From the cell containing the given text, extract its center point as (X, Y) coordinate. 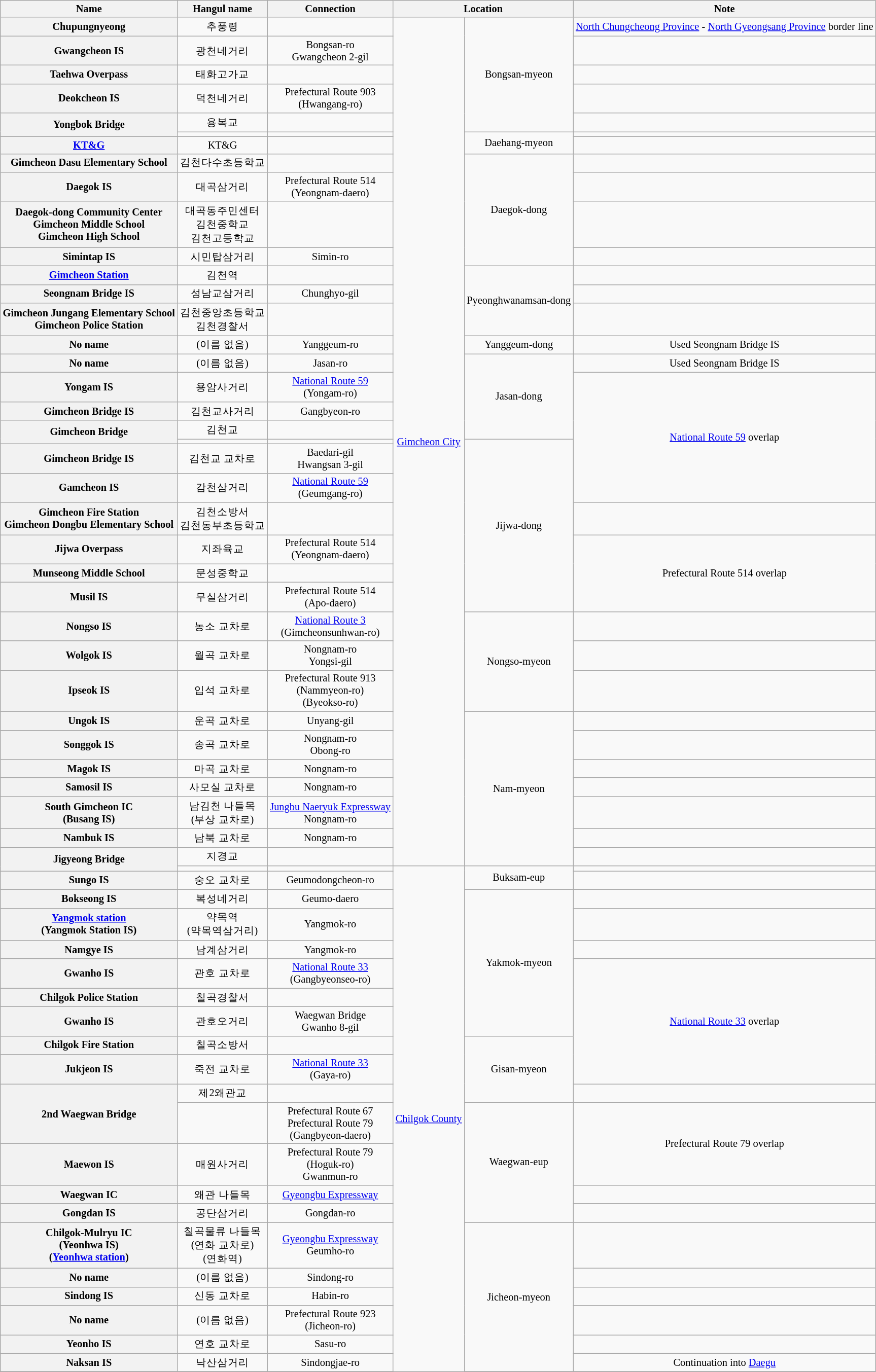
2nd Waegwan Bridge (89, 1113)
Prefectural Route 903(Hwangang-ro) (330, 98)
Yangmok station(Yangmok Station IS) (89, 924)
Gangbyeon-ro (330, 411)
Yeonho IS (89, 1344)
Jigyeong Bridge (89, 859)
Gimcheon City (429, 442)
Deokcheon IS (89, 98)
National Route 59(Yongam-ro) (330, 387)
Pyeonghwanamsan-dong (518, 300)
대곡동주민센터김천중학교김천고등학교 (223, 224)
Jicheon-myeon (518, 1297)
약목역(약목역삼거리) (223, 924)
Maewon IS (89, 1165)
Waegwan IC (89, 1195)
Seongnam Bridge IS (89, 294)
용복교 (223, 123)
숭오 교차로 (223, 880)
Ungok IS (89, 721)
Bokseong IS (89, 898)
김천역 (223, 275)
Chupungnyeong (89, 26)
김천교사거리 (223, 411)
왜관 나들목 (223, 1195)
Daegok IS (89, 187)
송곡 교차로 (223, 745)
Buksam-eup (518, 878)
Note (724, 9)
Geumo-daero (330, 898)
Gongdan IS (89, 1213)
Yakmok-myeon (518, 962)
Ipseok IS (89, 691)
감천삼거리 (223, 488)
Chilgok-Mulryu IC(Yeonhwa IS)(Yeonhwa station) (89, 1245)
Gimcheon Jungang Elementary SchoolGimcheon Police Station (89, 319)
대곡삼거리 (223, 187)
Sungo IS (89, 880)
South Gimcheon IC(Busang IS) (89, 813)
Chilgok County (429, 1119)
Chilgok Police Station (89, 998)
Nongso-myeon (518, 661)
문성중학교 (223, 573)
칠곡소방서 (223, 1045)
National Route 33 overlap (724, 1021)
Gisan-myeon (518, 1069)
매원사거리 (223, 1165)
National Route 59 overlap (724, 437)
관호오거리 (223, 1021)
Simintap IS (89, 257)
Geumodongcheon-ro (330, 880)
김천다수초등학교 (223, 163)
Continuation into Daegu (724, 1363)
공단삼거리 (223, 1213)
Connection (330, 9)
Taehwa Overpass (89, 74)
Prefectural Route 514(Apo-daero) (330, 597)
Daegok-dong (518, 210)
Gimcheon Station (89, 275)
마곡 교차로 (223, 769)
Gimcheon Bridge (89, 432)
Gimcheon Fire StationGimcheon Dongbu Elementary School (89, 518)
Gimcheon Dasu Elementary School (89, 163)
Location (483, 9)
Name (89, 9)
광천네거리 (223, 51)
Jasan-ro (330, 363)
National Route 3(Gimcheonsunhwan-ro) (330, 626)
Waegwan-eup (518, 1162)
Simin-ro (330, 257)
Nam-myeon (518, 789)
Jasan-dong (518, 396)
Prefectural Route 913(Nammyeon-ro)(Byeokso-ro) (330, 691)
National Route 33(Gaya-ro) (330, 1069)
Nongso IS (89, 626)
Chunghyo-gil (330, 294)
Sindongjae-ro (330, 1363)
Sasu-ro (330, 1344)
칠곡경찰서 (223, 998)
Sindong-ro (330, 1278)
Gwangcheon IS (89, 51)
덕천네거리 (223, 98)
Daegok-dong Community CenterGimcheon Middle SchoolGimcheon High School (89, 224)
Gyeongbu Expressway (330, 1195)
죽전 교차로 (223, 1069)
복성네거리 (223, 898)
Prefectural Route 67Prefectural Route 79(Gangbyeon-daero) (330, 1123)
사모실 교차로 (223, 787)
추풍령 (223, 26)
Gamcheon IS (89, 488)
Jijwa Overpass (89, 549)
시민탑삼거리 (223, 257)
Unyang-gil (330, 721)
Sindong IS (89, 1296)
Jungbu Naeryuk ExpresswayNongnam-ro (330, 813)
김천교 교차로 (223, 458)
Gyeongbu ExpresswayGeumho-ro (330, 1245)
무실삼거리 (223, 597)
지좌육교 (223, 549)
남김천 나들목(부상 교차로) (223, 813)
지경교 (223, 857)
월곡 교차로 (223, 656)
Baedari-gilHwangsan 3-gil (330, 458)
Naksan IS (89, 1363)
Gongdan-ro (330, 1213)
Songgok IS (89, 745)
Yanggeum-dong (518, 345)
Nongnam-roYongsi-gil (330, 656)
Chilgok Fire Station (89, 1045)
김천교 (223, 430)
용암사거리 (223, 387)
Magok IS (89, 769)
Bongsan-roGwangcheon 2-gil (330, 51)
Prefectural Route 514 overlap (724, 573)
Waegwan BridgeGwanho 8-gil (330, 1021)
Nambuk IS (89, 838)
성남교삼거리 (223, 294)
Hangul name (223, 9)
National Route 59(Geumgang-ro) (330, 488)
Yanggeum-ro (330, 345)
김천중앙초등학교김천경찰서 (223, 319)
남북 교차로 (223, 838)
Jijwa-dong (518, 525)
National Route 33(Gangbyeonseo-ro) (330, 973)
North Chungcheong Province - North Gyeongsang Province border line (724, 26)
칠곡물류 나들목(연화 교차로)(연화역) (223, 1245)
Prefectural Route 923(Jicheon-ro) (330, 1320)
남계삼거리 (223, 949)
Samosil IS (89, 787)
제2왜관교 (223, 1093)
Wolgok IS (89, 656)
김천소방서김천동부초등학교 (223, 518)
Musil IS (89, 597)
관호 교차로 (223, 973)
Jukjeon IS (89, 1069)
농소 교차로 (223, 626)
Nongnam-roObong-ro (330, 745)
Munseong Middle School (89, 573)
Prefectural Route 79 overlap (724, 1144)
낙산삼거리 (223, 1363)
태화고가교 (223, 74)
연호 교차로 (223, 1344)
신동 교차로 (223, 1296)
Habin-ro (330, 1296)
Daehang-myeon (518, 142)
Yongbok Bridge (89, 125)
Yongam IS (89, 387)
입석 교차로 (223, 691)
Namgye IS (89, 949)
Prefectural Route 79(Hoguk-ro)Gwanmun-ro (330, 1165)
Bongsan-myeon (518, 74)
운곡 교차로 (223, 721)
